Return the [X, Y] coordinate for the center point of the cell that contains the specified text.  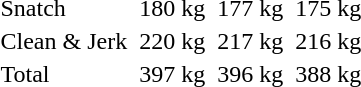
217 kg [250, 41]
220 kg [172, 41]
